Extract the [x, y] coordinate from the center of the cell holding the provided text.  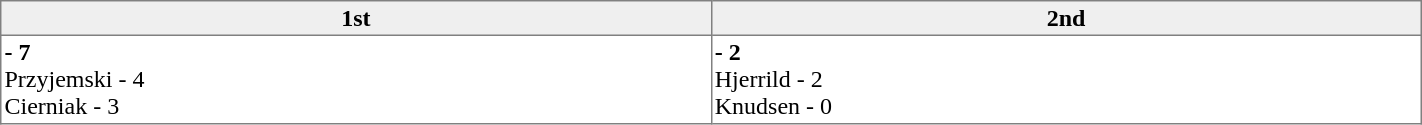
2nd [1066, 18]
- 7Przyjemski - 4Cierniak - 3 [356, 79]
- 2Hjerrild - 2Knudsen - 0 [1066, 79]
1st [356, 18]
